Locate the cell with the specified text and output its (x, y) center coordinate. 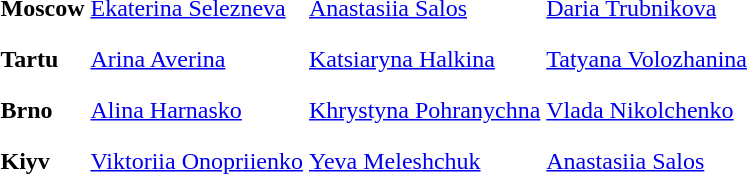
Arina Averina (197, 59)
Katsiaryna Halkina (425, 59)
Alina Harnasko (197, 110)
Khrystyna Pohranychna (425, 110)
